From the cell containing the given text, extract its center point as (X, Y) coordinate. 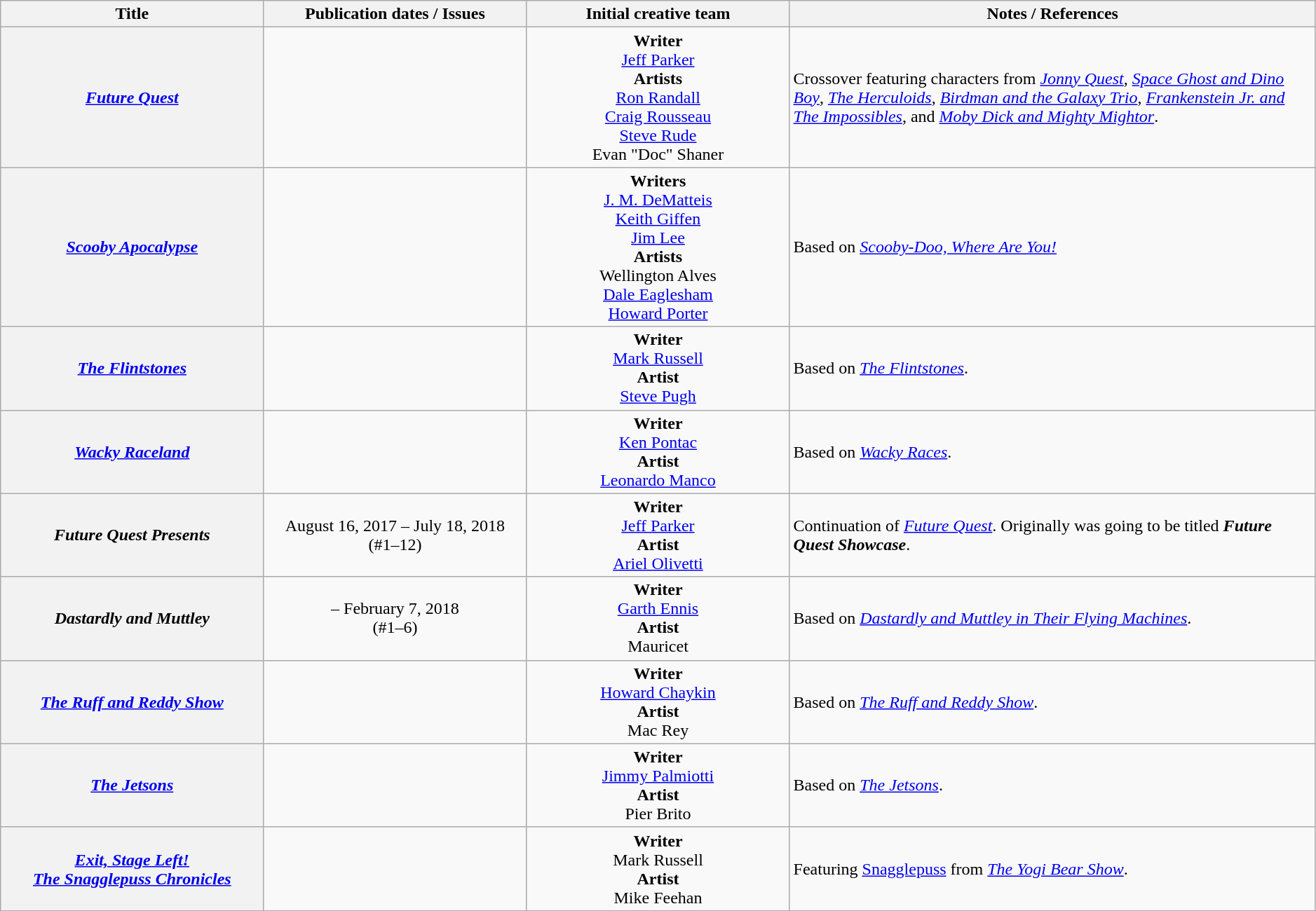
Writer Howard ChaykinArtistMac Rey (658, 702)
The Flintstones (132, 369)
Based on The Ruff and Reddy Show. (1052, 702)
Notes / References (1052, 14)
Publication dates / Issues (395, 14)
The Jetsons (132, 785)
August 16, 2017 – July 18, 2018(#1–12) (395, 535)
Exit, Stage Left!The Snagglepuss Chronicles (132, 869)
WriterKen PontacArtistLeonardo Manco (658, 451)
Writer Jimmy PalmiottiArtistPier Brito (658, 785)
WritersJ. M. DeMatteisKeith GiffenJim LeeArtistsWellington AlvesDale EagleshamHoward Porter (658, 247)
Based on Wacky Races. (1052, 451)
Based on The Flintstones. (1052, 369)
Based on Dastardly and Muttley in Their Flying Machines. (1052, 618)
– February 7, 2018(#1–6) (395, 618)
WriterMark RussellArtistMike Feehan (658, 869)
Dastardly and Muttley (132, 618)
Continuation of Future Quest. Originally was going to be titled Future Quest Showcase. (1052, 535)
Scooby Apocalypse (132, 247)
The Ruff and Reddy Show (132, 702)
Future Quest (132, 97)
Based on Scooby-Doo, Where Are You! (1052, 247)
Wacky Raceland (132, 451)
WriterJeff ParkerArtistAriel Olivetti (658, 535)
Based on The Jetsons. (1052, 785)
WriterMark RussellArtistSteve Pugh (658, 369)
Future Quest Presents (132, 535)
Title (132, 14)
WriterJeff ParkerArtistsRon RandallCraig RousseauSteve RudeEvan "Doc" Shaner (658, 97)
Initial creative team (658, 14)
Featuring Snagglepuss from The Yogi Bear Show. (1052, 869)
Writer Garth EnnisArtistMauricet (658, 618)
